Search for the cell housing the specified text and yield its [x, y] center coordinate. 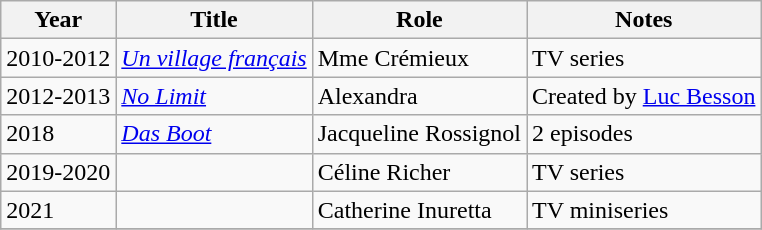
Catherine Inuretta [419, 210]
Das Boot [214, 134]
Céline Richer [419, 172]
Mme Crémieux [419, 58]
2018 [58, 134]
Role [419, 20]
Jacqueline Rossignol [419, 134]
2019-2020 [58, 172]
TV miniseries [644, 210]
Notes [644, 20]
Created by Luc Besson [644, 96]
2010-2012 [58, 58]
Year [58, 20]
No Limit [214, 96]
Un village français [214, 58]
2021 [58, 210]
2 episodes [644, 134]
Alexandra [419, 96]
2012-2013 [58, 96]
Title [214, 20]
